Find where the given text appears and provide that cell's center as [x, y] coordinate. 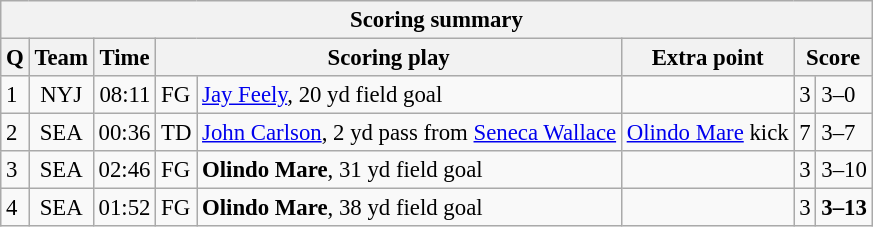
2 [15, 133]
3–0 [844, 95]
Score [833, 58]
Jay Feely, 20 yd field goal [410, 95]
Time [124, 58]
3–13 [844, 208]
00:36 [124, 133]
NYJ [61, 95]
08:11 [124, 95]
Scoring summary [436, 20]
Scoring play [389, 58]
John Carlson, 2 yd pass from Seneca Wallace [410, 133]
TD [176, 133]
Q [15, 58]
3–10 [844, 170]
1 [15, 95]
4 [15, 208]
01:52 [124, 208]
02:46 [124, 170]
Olindo Mare, 38 yd field goal [410, 208]
Extra point [708, 58]
7 [805, 133]
Olindo Mare, 31 yd field goal [410, 170]
Team [61, 58]
Olindo Mare kick [708, 133]
3–7 [844, 133]
